Provide the [X, Y] coordinate of the cell's center where the given text is located.  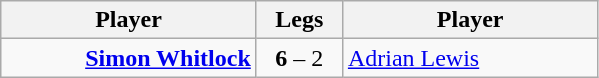
Simon Whitlock [129, 58]
Adrian Lewis [470, 58]
6 – 2 [299, 58]
Legs [299, 20]
